Identify which cell holds the provided text, then report its [X, Y] central coordinate. 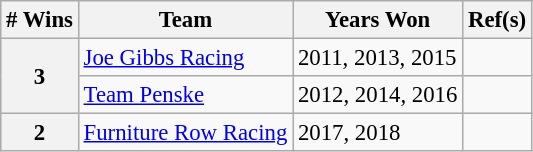
# Wins [40, 20]
3 [40, 76]
2017, 2018 [378, 133]
2012, 2014, 2016 [378, 95]
2 [40, 133]
Team Penske [185, 95]
2011, 2013, 2015 [378, 58]
Years Won [378, 20]
Ref(s) [498, 20]
Team [185, 20]
Furniture Row Racing [185, 133]
Joe Gibbs Racing [185, 58]
